Return [x, y] of the center of cell containing provided text 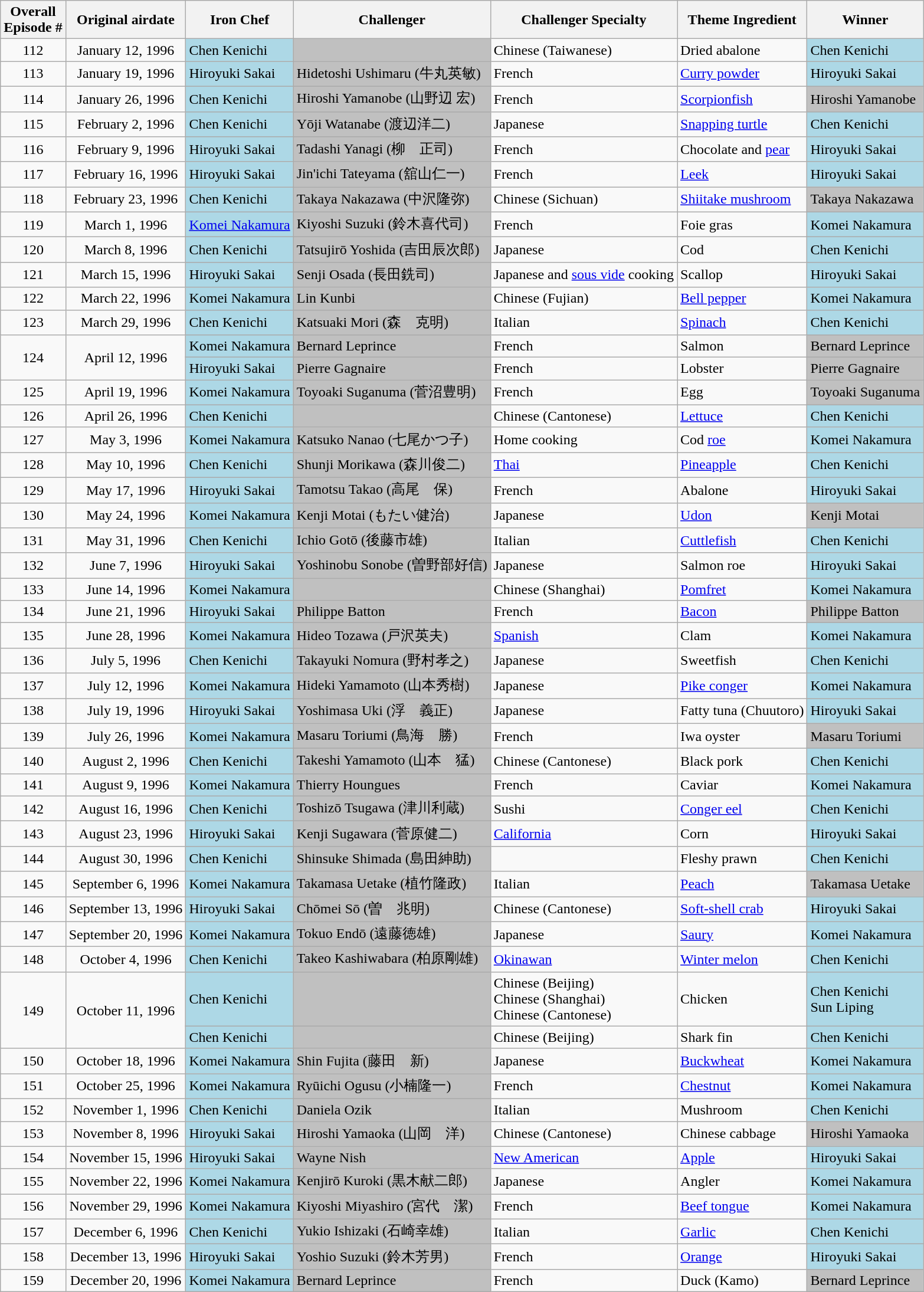
143 [33, 834]
Challenger Specialty [584, 20]
June 14, 1996 [126, 589]
Tamotsu Takao (高尾 保) [392, 490]
114 [33, 99]
Chōmei Sō (曽 兆明) [392, 910]
Toyoaki Suganuma [865, 393]
November 8, 1996 [126, 1134]
144 [33, 859]
139 [33, 736]
Hidetoshi Ushimaru (牛丸英敏) [392, 74]
Bacon [742, 612]
Senji Osada (長田銑司) [392, 275]
September 20, 1996 [126, 934]
June 28, 1996 [126, 636]
Saury [742, 934]
Kenji Motai [865, 516]
Home cooking [584, 440]
September 13, 1996 [126, 910]
Beef tongue [742, 1207]
Thai [584, 465]
October 18, 1996 [126, 1061]
Shin Fujita (藤田 新) [392, 1061]
130 [33, 516]
Pomfret [742, 589]
Duck (Kamo) [742, 1280]
Orange [742, 1257]
Clam [742, 636]
112 [33, 50]
Spanish [584, 636]
OverallEpisode # [33, 20]
116 [33, 150]
Shiitake mushroom [742, 199]
March 22, 1996 [126, 299]
122 [33, 299]
Foie gras [742, 224]
June 7, 1996 [126, 565]
121 [33, 275]
Shark fin [742, 1037]
Jin'ichi Tateyama (舘山仁一) [392, 175]
Takaya Nakazawa [865, 199]
Chocolate and pear [742, 150]
Peach [742, 884]
April 19, 1996 [126, 393]
Curry powder [742, 74]
138 [33, 711]
148 [33, 959]
July 19, 1996 [126, 711]
July 26, 1996 [126, 736]
132 [33, 565]
131 [33, 540]
Bell pepper [742, 299]
Buckwheat [742, 1061]
Chinese (Sichuan) [584, 199]
Cod [742, 250]
January 26, 1996 [126, 99]
Corn [742, 834]
Thierry Houngues [392, 785]
August 23, 1996 [126, 834]
Cod roe [742, 440]
June 21, 1996 [126, 612]
Conger eel [742, 808]
March 8, 1996 [126, 250]
October 25, 1996 [126, 1087]
127 [33, 440]
120 [33, 250]
October 11, 1996 [126, 1010]
Lettuce [742, 416]
September 6, 1996 [126, 884]
Tokuo Endō (遠藤徳雄) [392, 934]
119 [33, 224]
Pike conger [742, 686]
July 12, 1996 [126, 686]
Hideo Tozawa (戸沢英夫) [392, 636]
Hiroshi Yamanobe [865, 99]
Okinawan [584, 959]
November 15, 1996 [126, 1157]
Abalone [742, 490]
Takaya Nakazawa (中沢隆弥) [392, 199]
Leek [742, 175]
Kenji Motai (もたい健治) [392, 516]
Kenjirō Kuroki (黒木献二郎) [392, 1181]
Takamasa Uetake (植竹隆政) [392, 884]
159 [33, 1280]
December 20, 1996 [126, 1280]
149 [33, 1010]
Winner [865, 20]
December 13, 1996 [126, 1257]
August 9, 1996 [126, 785]
Hiroshi Yamaoka [865, 1134]
Ryūichi Ogusu (小楠隆一) [392, 1087]
April 12, 1996 [126, 358]
Lin Kunbi [392, 299]
Toyoaki Suganuma (菅沼豊明) [392, 393]
March 29, 1996 [126, 322]
Soft-shell crab [742, 910]
Mushroom [742, 1110]
117 [33, 175]
Chinese cabbage [742, 1134]
Hiroshi Yamaoka (山岡 洋) [392, 1134]
November 22, 1996 [126, 1181]
Ichio Gotō (後藤市雄) [392, 540]
153 [33, 1134]
Lobster [742, 369]
Snapping turtle [742, 124]
Iwa oyster [742, 736]
Scallop [742, 275]
Chinese (Beijing)Chinese (Shanghai)Chinese (Cantonese) [584, 999]
Kiyoshi Miyashiro (宮代 潔) [392, 1207]
Shinsuke Shimada (島田紳助) [392, 859]
March 1, 1996 [126, 224]
156 [33, 1207]
113 [33, 74]
Black pork [742, 761]
Fleshy prawn [742, 859]
Yoshinobu Sonobe (曽野部好信) [392, 565]
Challenger [392, 20]
Salmon [742, 346]
Winter melon [742, 959]
123 [33, 322]
Chinese (Fujian) [584, 299]
August 2, 1996 [126, 761]
142 [33, 808]
Daniela Ozik [392, 1110]
140 [33, 761]
California [584, 834]
Salmon roe [742, 565]
Takeo Kashiwabara (柏原剛雄) [392, 959]
129 [33, 490]
Sweetfish [742, 661]
Tadashi Yanagi (柳 正司) [392, 150]
December 6, 1996 [126, 1232]
134 [33, 612]
118 [33, 199]
Spinach [742, 322]
137 [33, 686]
May 3, 1996 [126, 440]
150 [33, 1061]
Yoshimasa Uki (浮 義正) [392, 711]
March 15, 1996 [126, 275]
February 23, 1996 [126, 199]
155 [33, 1181]
August 30, 1996 [126, 859]
151 [33, 1087]
Dried abalone [742, 50]
Theme Ingredient [742, 20]
May 10, 1996 [126, 465]
Original airdate [126, 20]
Cuttlefish [742, 540]
October 4, 1996 [126, 959]
Chen KenichiSun Liping [865, 999]
Wayne Nish [392, 1157]
Yoshio Suzuki (鈴木芳男) [392, 1257]
Katsuko Nanao (七尾かつ子) [392, 440]
Udon [742, 516]
152 [33, 1110]
Pineapple [742, 465]
Fatty tuna (Chuutoro) [742, 711]
Apple [742, 1157]
Yukio Ishizaki (石崎幸雄) [392, 1232]
May 31, 1996 [126, 540]
Chinese (Taiwanese) [584, 50]
Egg [742, 393]
Takeshi Yamamoto (山本 猛) [392, 761]
136 [33, 661]
Kenji Sugawara (菅原健二) [392, 834]
New American [584, 1157]
Masaru Toriumi [865, 736]
Yōji Watanabe (渡辺洋二) [392, 124]
158 [33, 1257]
115 [33, 124]
Iron Chef [240, 20]
125 [33, 393]
Kiyoshi Suzuki (鈴木喜代司) [392, 224]
July 5, 1996 [126, 661]
Shunji Morikawa (森川俊二) [392, 465]
Garlic [742, 1232]
Takamasa Uetake [865, 884]
145 [33, 884]
January 12, 1996 [126, 50]
Japanese and sous vide cooking [584, 275]
November 1, 1996 [126, 1110]
135 [33, 636]
April 26, 1996 [126, 416]
Chinese (Shanghai) [584, 589]
Katsuaki Mori (森 克明) [392, 322]
126 [33, 416]
Angler [742, 1181]
146 [33, 910]
February 9, 1996 [126, 150]
133 [33, 589]
128 [33, 465]
February 16, 1996 [126, 175]
January 19, 1996 [126, 74]
154 [33, 1157]
Chestnut [742, 1087]
Chicken [742, 999]
124 [33, 358]
Caviar [742, 785]
Chinese (Beijing) [584, 1037]
Hiroshi Yamanobe (山野辺 宏) [392, 99]
February 2, 1996 [126, 124]
Takayuki Nomura (野村孝之) [392, 661]
May 24, 1996 [126, 516]
Masaru Toriumi (鳥海 勝) [392, 736]
147 [33, 934]
August 16, 1996 [126, 808]
May 17, 1996 [126, 490]
Tatsujirō Yoshida (吉田辰次郎) [392, 250]
November 29, 1996 [126, 1207]
Toshizō Tsugawa (津川利蔵) [392, 808]
Hideki Yamamoto (山本秀樹) [392, 686]
157 [33, 1232]
Scorpionfish [742, 99]
Sushi [584, 808]
141 [33, 785]
